From the cell containing the given text, extract its center point as (x, y) coordinate. 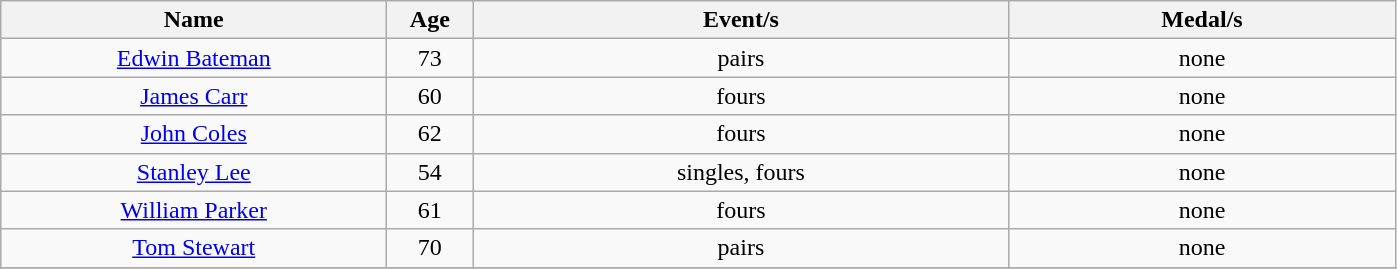
William Parker (194, 210)
Event/s (741, 20)
73 (430, 58)
Edwin Bateman (194, 58)
Name (194, 20)
Age (430, 20)
Tom Stewart (194, 248)
James Carr (194, 96)
60 (430, 96)
62 (430, 134)
singles, fours (741, 172)
61 (430, 210)
John Coles (194, 134)
Medal/s (1202, 20)
Stanley Lee (194, 172)
54 (430, 172)
70 (430, 248)
